Search for the cell housing the specified text and yield its (X, Y) center coordinate. 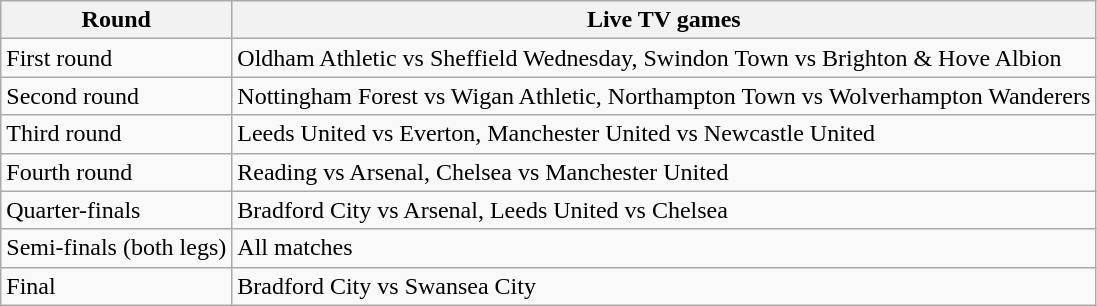
Third round (116, 134)
Quarter-finals (116, 210)
Oldham Athletic vs Sheffield Wednesday, Swindon Town vs Brighton & Hove Albion (664, 58)
Live TV games (664, 20)
Leeds United vs Everton, Manchester United vs Newcastle United (664, 134)
Reading vs Arsenal, Chelsea vs Manchester United (664, 172)
Nottingham Forest vs Wigan Athletic, Northampton Town vs Wolverhampton Wanderers (664, 96)
Semi-finals (both legs) (116, 248)
Fourth round (116, 172)
Second round (116, 96)
Bradford City vs Arsenal, Leeds United vs Chelsea (664, 210)
All matches (664, 248)
Final (116, 286)
Bradford City vs Swansea City (664, 286)
First round (116, 58)
Round (116, 20)
